Extract the (x, y) coordinate from the center of the cell holding the provided text.  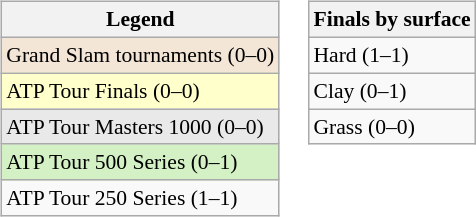
ATP Tour 500 Series (0–1) (140, 162)
ATP Tour Masters 1000 (0–0) (140, 127)
Clay (0–1) (392, 91)
Grand Slam tournaments (0–0) (140, 55)
Hard (1–1) (392, 55)
Grass (0–0) (392, 127)
ATP Tour 250 Series (1–1) (140, 198)
Legend (140, 20)
Finals by surface (392, 20)
ATP Tour Finals (0–0) (140, 91)
